Output the [X, Y] coordinate of the center of the cell containing the given text.  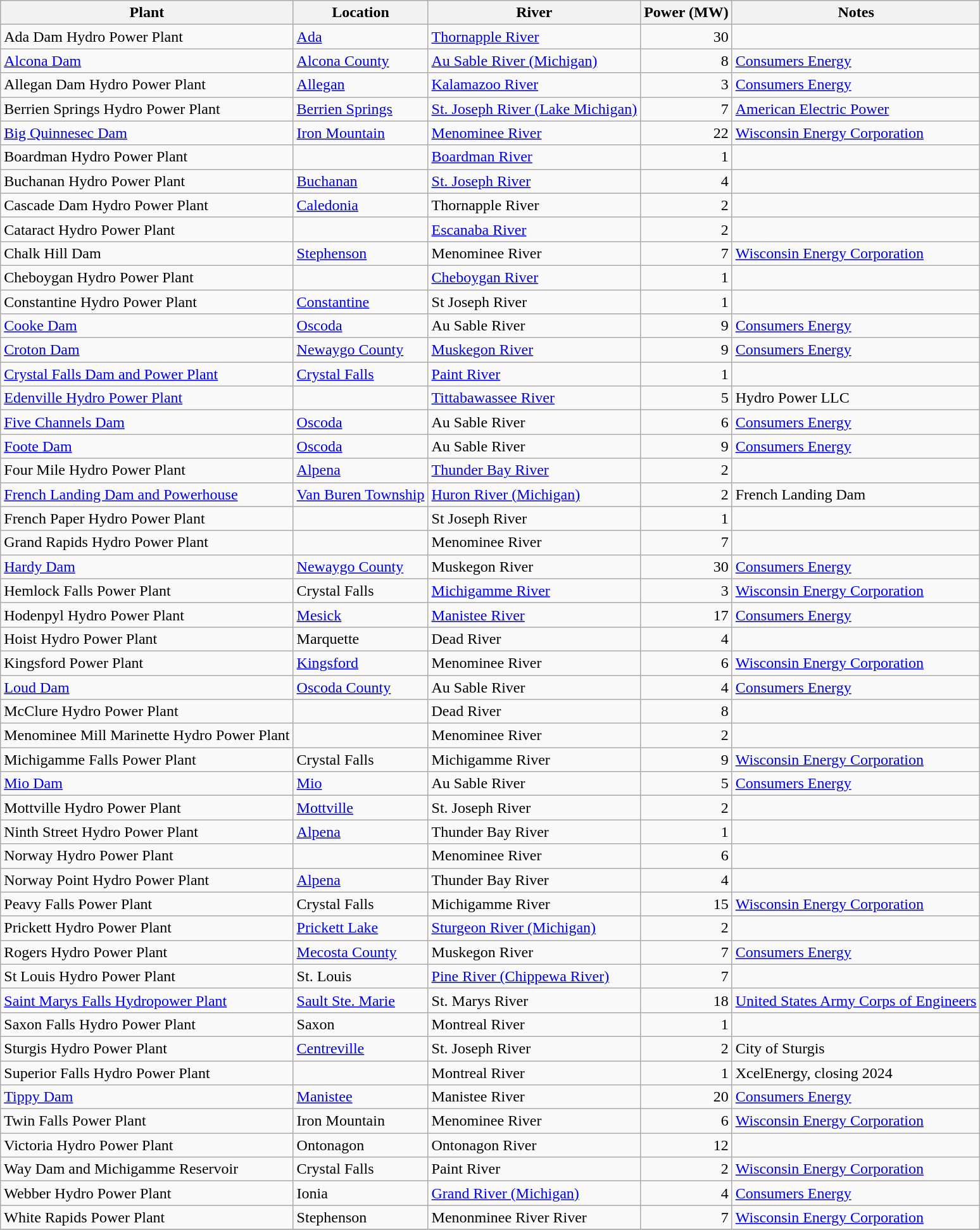
Kalamazoo River [534, 85]
City of Sturgis [856, 1048]
White Rapids Power Plant [147, 1217]
Location [361, 13]
Alcona County [361, 61]
Norway Hydro Power Plant [147, 856]
Boardman Hydro Power Plant [147, 157]
St. Marys River [534, 1000]
Notes [856, 13]
Ada Dam Hydro Power Plant [147, 37]
Hydro Power LLC [856, 398]
Foote Dam [147, 446]
Ninth Street Hydro Power Plant [147, 832]
Edenville Hydro Power Plant [147, 398]
Manistee [361, 1097]
French Landing Dam [856, 494]
Grand Rapids Hydro Power Plant [147, 543]
Ontonagon River [534, 1145]
Pine River (Chippewa River) [534, 976]
Kingsford Power Plant [147, 663]
Escanaba River [534, 229]
River [534, 13]
Sturgeon River (Michigan) [534, 928]
McClure Hydro Power Plant [147, 712]
Power (MW) [686, 13]
Twin Falls Power Plant [147, 1121]
Hemlock Falls Power Plant [147, 591]
Oscoda County [361, 687]
Centreville [361, 1048]
Kingsford [361, 663]
Rogers Hydro Power Plant [147, 952]
Mio Dam [147, 784]
20 [686, 1097]
United States Army Corps of Engineers [856, 1000]
Chalk Hill Dam [147, 253]
Croton Dam [147, 350]
American Electric Power [856, 109]
Allegan [361, 85]
Berrien Springs Hydro Power Plant [147, 109]
Victoria Hydro Power Plant [147, 1145]
Mottville [361, 808]
Cataract Hydro Power Plant [147, 229]
Buchanan Hydro Power Plant [147, 181]
Tippy Dam [147, 1097]
St. Joseph River (Lake Michigan) [534, 109]
Mio [361, 784]
Huron River (Michigan) [534, 494]
XcelEnergy, closing 2024 [856, 1073]
Constantine [361, 302]
Michigamme Falls Power Plant [147, 760]
French Landing Dam and Powerhouse [147, 494]
Loud Dam [147, 687]
15 [686, 904]
French Paper Hydro Power Plant [147, 518]
Sturgis Hydro Power Plant [147, 1048]
Peavy Falls Power Plant [147, 904]
Mesick [361, 615]
Cheboygan River [534, 277]
Cascade Dam Hydro Power Plant [147, 205]
Ionia [361, 1193]
Hoist Hydro Power Plant [147, 639]
Caledonia [361, 205]
Van Buren Township [361, 494]
St Louis Hydro Power Plant [147, 976]
Mottville Hydro Power Plant [147, 808]
Five Channels Dam [147, 422]
Marquette [361, 639]
Ontonagon [361, 1145]
Prickett Hydro Power Plant [147, 928]
Buchanan [361, 181]
Sault Ste. Marie [361, 1000]
Saxon Falls Hydro Power Plant [147, 1024]
Cheboygan Hydro Power Plant [147, 277]
Norway Point Hydro Power Plant [147, 880]
12 [686, 1145]
Au Sable River (Michigan) [534, 61]
18 [686, 1000]
Ada [361, 37]
Berrien Springs [361, 109]
Prickett Lake [361, 928]
Big Quinnesec Dam [147, 133]
Plant [147, 13]
Webber Hydro Power Plant [147, 1193]
Hardy Dam [147, 567]
Crystal Falls Dam and Power Plant [147, 374]
Tittabawassee River [534, 398]
Way Dam and Michigamme Reservoir [147, 1169]
St. Louis [361, 976]
Saint Marys Falls Hydropower Plant [147, 1000]
Superior Falls Hydro Power Plant [147, 1073]
Four Mile Hydro Power Plant [147, 470]
Boardman River [534, 157]
Grand River (Michigan) [534, 1193]
Cooke Dam [147, 326]
Menonminee River River [534, 1217]
17 [686, 615]
Alcona Dam [147, 61]
Menominee Mill Marinette Hydro Power Plant [147, 736]
Allegan Dam Hydro Power Plant [147, 85]
Hodenpyl Hydro Power Plant [147, 615]
22 [686, 133]
Mecosta County [361, 952]
Constantine Hydro Power Plant [147, 302]
Saxon [361, 1024]
